Locate the cell with the specified text and output its (x, y) center coordinate. 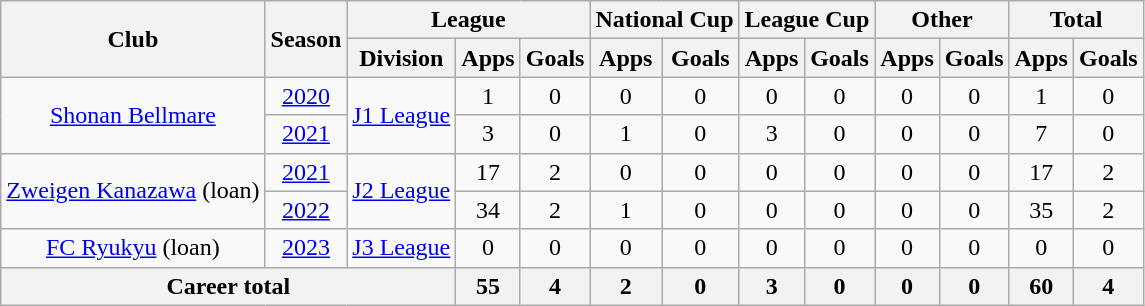
Shonan Bellmare (133, 115)
League Cup (807, 20)
J3 League (402, 248)
34 (488, 210)
2023 (306, 248)
Zweigen Kanazawa (loan) (133, 191)
Total (1076, 20)
Season (306, 39)
60 (1041, 286)
7 (1041, 134)
2022 (306, 210)
J1 League (402, 115)
Division (402, 58)
55 (488, 286)
2020 (306, 96)
Career total (228, 286)
35 (1041, 210)
National Cup (664, 20)
Other (942, 20)
Club (133, 39)
League (468, 20)
FC Ryukyu (loan) (133, 248)
J2 League (402, 191)
